Search for the cell housing the specified text and yield its [X, Y] center coordinate. 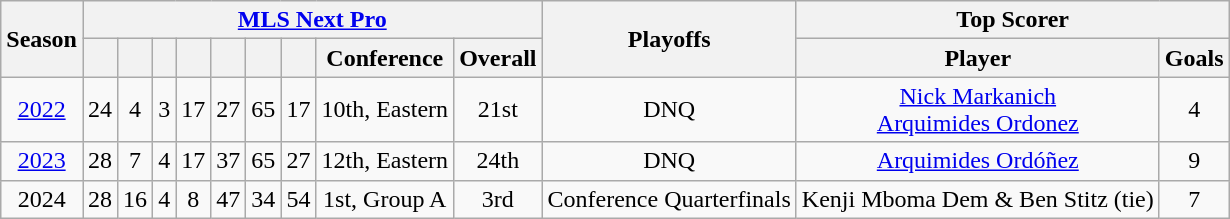
Conference [385, 58]
34 [264, 199]
9 [1194, 161]
16 [136, 199]
24 [100, 110]
10th, Eastern [385, 110]
47 [228, 199]
Nick Markanich Arquimides Ordonez [978, 110]
Player [978, 58]
3 [164, 110]
MLS Next Pro [312, 20]
24th [498, 161]
Arquimides Ordóñez [978, 161]
21st [498, 110]
Kenji Mboma Dem & Ben Stitz (tie) [978, 199]
2023 [42, 161]
Season [42, 39]
2022 [42, 110]
Playoffs [669, 39]
Top Scorer [1012, 20]
Overall [498, 58]
Conference Quarterfinals [669, 199]
54 [298, 199]
2024 [42, 199]
12th, Eastern [385, 161]
3rd [498, 199]
1st, Group A [385, 199]
8 [194, 199]
Goals [1194, 58]
37 [228, 161]
